Determine the (x, y) coordinate at the center of the cell enclosing the given text.  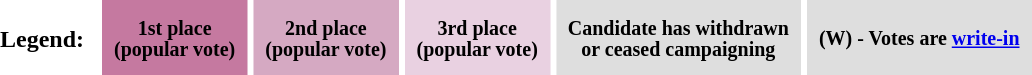
Candidate has withdrawnor ceased campaigning (678, 38)
2nd place(popular vote) (326, 38)
1st place(popular vote) (174, 38)
(W) - Votes are write-in (920, 38)
Legend: (48, 38)
3rd place(popular vote) (478, 38)
